Find where the given text appears and provide that cell's center as [x, y] coordinate. 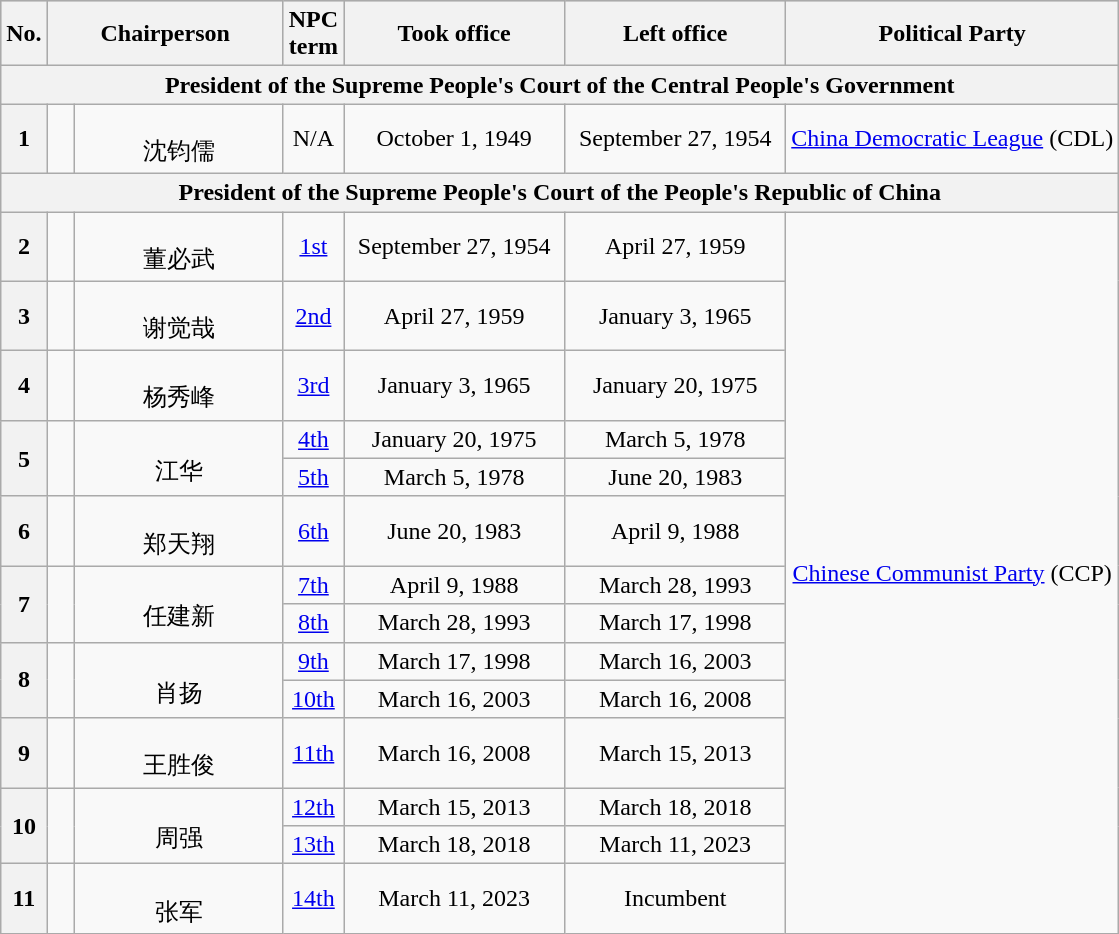
1 [24, 139]
12th [313, 807]
10th [313, 699]
9th [313, 661]
肖扬 [179, 680]
5 [24, 458]
1st [313, 247]
沈钧儒 [179, 139]
President of the Supreme People's Court of the People's Republic of China [560, 192]
董必武 [179, 247]
江华 [179, 458]
谢觉哉 [179, 316]
8th [313, 623]
王胜俊 [179, 753]
Took office [454, 34]
2nd [313, 316]
10 [24, 826]
Political Party [952, 34]
October 1, 1949 [454, 139]
周强 [179, 826]
NPC term [313, 34]
13th [313, 845]
N/A [313, 139]
Left office [676, 34]
11 [24, 899]
14th [313, 899]
3rd [313, 386]
Chairperson [165, 34]
3 [24, 316]
President of the Supreme People's Court of the Central People's Government [560, 85]
No. [24, 34]
7th [313, 585]
China Democratic League (CDL) [952, 139]
8 [24, 680]
6th [313, 531]
Chinese Communist Party (CCP) [952, 573]
9 [24, 753]
郑天翔 [179, 531]
任建新 [179, 604]
2 [24, 247]
4 [24, 386]
6 [24, 531]
4th [313, 439]
5th [313, 477]
11th [313, 753]
7 [24, 604]
张军 [179, 899]
杨秀峰 [179, 386]
Incumbent [676, 899]
